Find where the given text appears and provide that cell's center as (x, y) coordinate. 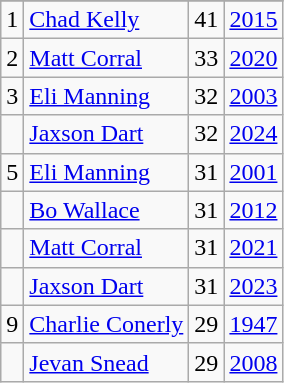
9 (12, 324)
5 (12, 172)
Charlie Conerly (106, 324)
2015 (254, 20)
2020 (254, 58)
3 (12, 96)
Chad Kelly (106, 20)
2003 (254, 96)
2024 (254, 134)
2 (12, 58)
2012 (254, 210)
2021 (254, 248)
1 (12, 20)
41 (206, 20)
33 (206, 58)
2023 (254, 286)
2001 (254, 172)
2008 (254, 362)
1947 (254, 324)
Bo Wallace (106, 210)
Jevan Snead (106, 362)
